Detect which cell encompasses the target text, then output its (x, y) center coordinate. 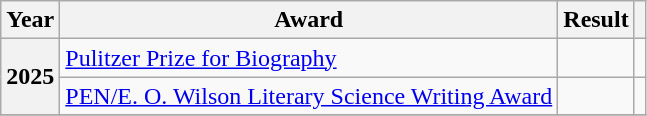
Year (30, 20)
PEN/E. O. Wilson Literary Science Writing Award (309, 96)
2025 (30, 77)
Result (596, 20)
Award (309, 20)
Pulitzer Prize for Biography (309, 58)
